Locate the cell with the specified text and output its [X, Y] center coordinate. 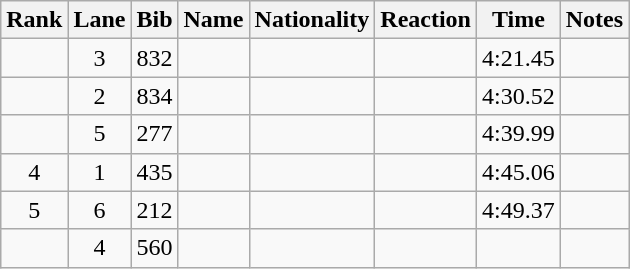
3 [100, 58]
1 [100, 172]
832 [154, 58]
277 [154, 134]
560 [154, 248]
Bib [154, 20]
Notes [594, 20]
4:39.99 [519, 134]
212 [154, 210]
Rank [34, 20]
4:21.45 [519, 58]
4:45.06 [519, 172]
Lane [100, 20]
6 [100, 210]
435 [154, 172]
Reaction [426, 20]
2 [100, 96]
4:30.52 [519, 96]
Nationality [312, 20]
Time [519, 20]
4:49.37 [519, 210]
834 [154, 96]
Name [214, 20]
